Scan for the cell matching the given text and deliver its [x, y] coordinate at center. 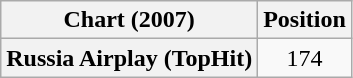
Chart (2007) [130, 20]
Position [305, 20]
Russia Airplay (TopHit) [130, 58]
174 [305, 58]
